Return (X, Y) of the center of cell containing provided text 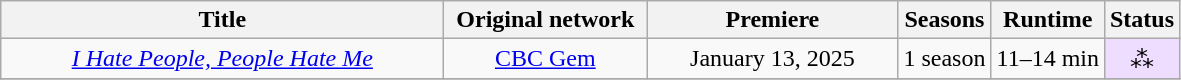
Premiere (772, 20)
Runtime (1048, 20)
I Hate People, People Hate Me (222, 59)
Seasons (944, 20)
Title (222, 20)
⁂ (1142, 59)
Original network (546, 20)
January 13, 2025 (772, 59)
Status (1142, 20)
CBC Gem (546, 59)
1 season (944, 59)
11–14 min (1048, 59)
